Find where the given text appears and provide that cell's center as [x, y] coordinate. 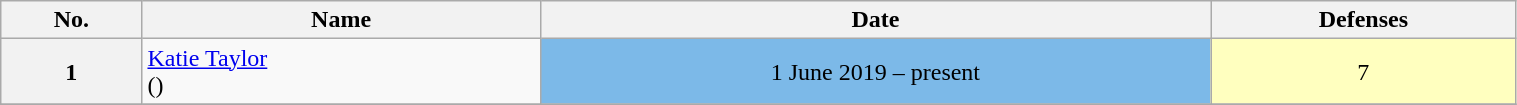
No. [72, 20]
7 [1364, 72]
Defenses [1364, 20]
1 June 2019 – present [875, 72]
1 [72, 72]
Date [875, 20]
Katie Taylor() [341, 72]
Name [341, 20]
